Output the (X, Y) coordinate of the center of the cell containing the given text.  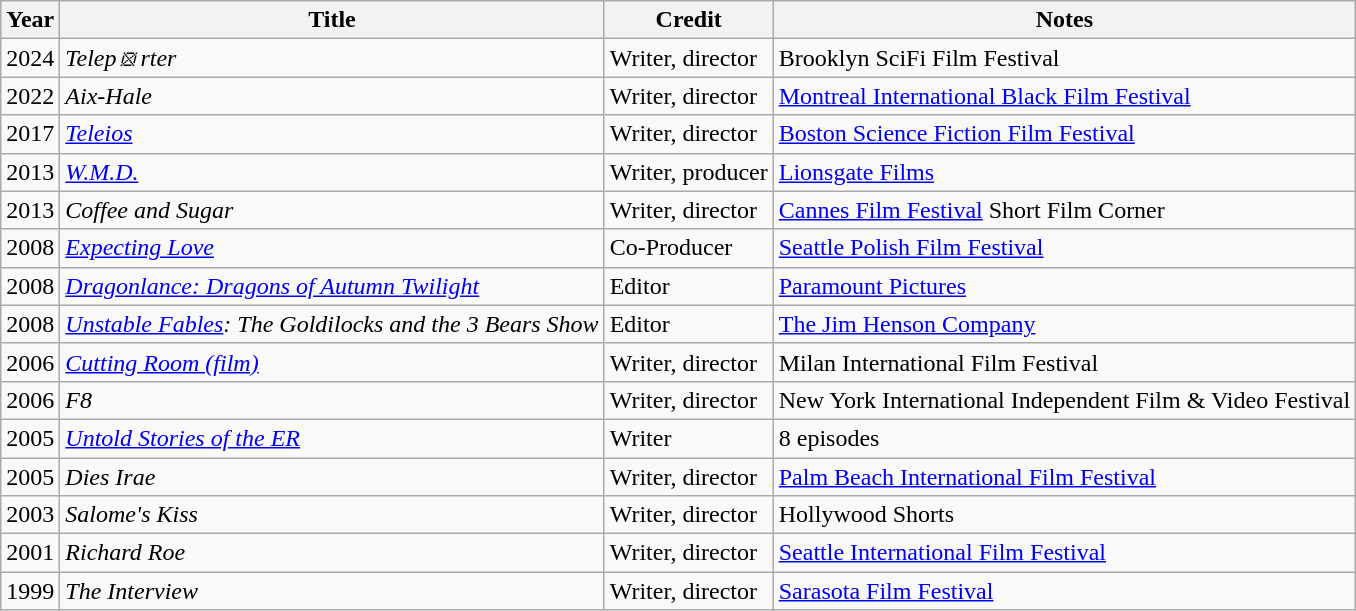
Untold Stories of the ER (332, 438)
Seattle Polish Film Festival (1064, 248)
2024 (30, 58)
Aix-Hale (332, 96)
Lionsgate Films (1064, 172)
F8 (332, 400)
Teleios (332, 134)
Credit (688, 20)
Cutting Room (film) (332, 362)
The Jim Henson Company (1064, 324)
2001 (30, 553)
Cannes Film Festival Short Film Corner (1064, 210)
Richard Roe (332, 553)
The Interview (332, 591)
Telep⦻rter (332, 58)
New York International Independent Film & Video Festival (1064, 400)
Salome's Kiss (332, 515)
Writer (688, 438)
Coffee and Sugar (332, 210)
Boston Science Fiction Film Festival (1064, 134)
Expecting Love (332, 248)
Co-Producer (688, 248)
Sarasota Film Festival (1064, 591)
Montreal International Black Film Festival (1064, 96)
Brooklyn SciFi Film Festival (1064, 58)
2003 (30, 515)
Unstable Fables: The Goldilocks and the 3 Bears Show (332, 324)
Seattle International Film Festival (1064, 553)
W.M.D. (332, 172)
Title (332, 20)
Hollywood Shorts (1064, 515)
Notes (1064, 20)
Writer, producer (688, 172)
Paramount Pictures (1064, 286)
Dies Irae (332, 477)
Dragonlance: Dragons of Autumn Twilight (332, 286)
Palm Beach International Film Festival (1064, 477)
8 episodes (1064, 438)
2017 (30, 134)
Milan International Film Festival (1064, 362)
2022 (30, 96)
Year (30, 20)
1999 (30, 591)
